Return the (X, Y) coordinate for the center point of the cell that contains the specified text.  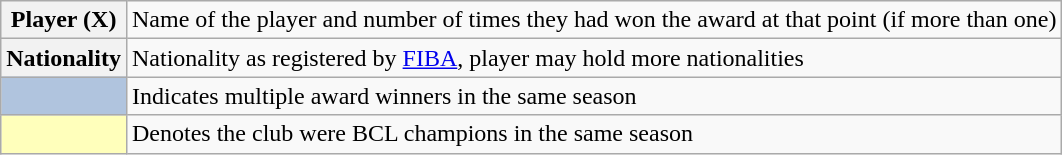
Nationality as registered by FIBA, player may hold more nationalities (594, 58)
Nationality (64, 58)
Player (X) (64, 20)
Name of the player and number of times they had won the award at that point (if more than one) (594, 20)
Denotes the club were BCL champions in the same season (594, 134)
Indicates multiple award winners in the same season (594, 96)
